Capture the cell that displays the provided text and extract its [x, y] central coordinate. 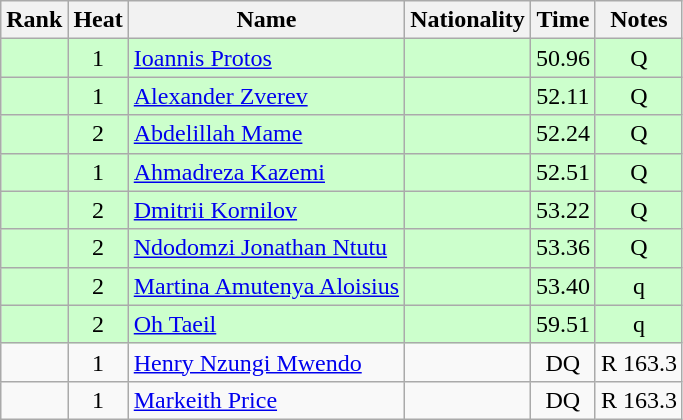
Time [562, 20]
Dmitrii Kornilov [266, 210]
52.11 [562, 96]
Martina Amutenya Aloisius [266, 286]
50.96 [562, 58]
52.24 [562, 134]
53.22 [562, 210]
Name [266, 20]
Rank [34, 20]
Ahmadreza Kazemi [266, 172]
Abdelillah Mame [266, 134]
59.51 [562, 324]
Henry Nzungi Mwendo [266, 362]
Ioannis Protos [266, 58]
Alexander Zverev [266, 96]
Markeith Price [266, 400]
Oh Taeil [266, 324]
Ndodomzi Jonathan Ntutu [266, 248]
Notes [638, 20]
Nationality [468, 20]
53.36 [562, 248]
Heat [98, 20]
53.40 [562, 286]
52.51 [562, 172]
